Return the [x, y] coordinate for the center point of the cell that contains the specified text.  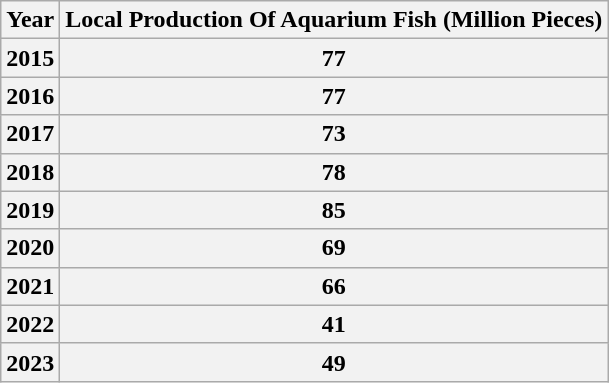
69 [334, 248]
73 [334, 134]
2017 [30, 134]
2020 [30, 248]
49 [334, 362]
85 [334, 210]
Year [30, 20]
2022 [30, 324]
2021 [30, 286]
66 [334, 286]
78 [334, 172]
2015 [30, 58]
2019 [30, 210]
2023 [30, 362]
2018 [30, 172]
2016 [30, 96]
Local Production Of Aquarium Fish (Million Pieces) [334, 20]
41 [334, 324]
